Determine the [x, y] coordinate at the center of the cell enclosing the given text.  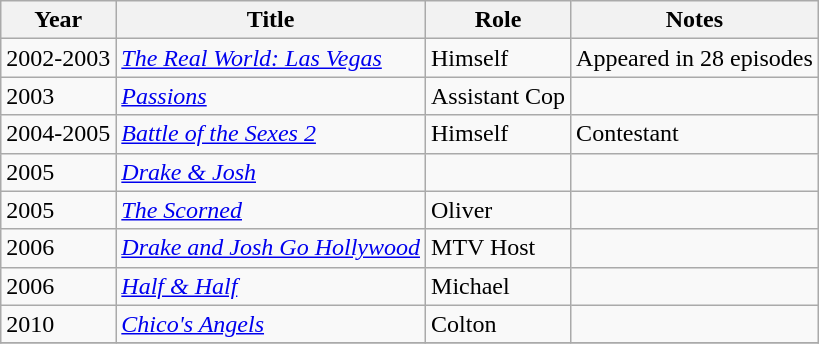
Battle of the Sexes 2 [271, 134]
Michael [498, 286]
The Scorned [271, 210]
Passions [271, 96]
2002-2003 [58, 58]
Drake and Josh Go Hollywood [271, 248]
2004-2005 [58, 134]
Half & Half [271, 286]
MTV Host [498, 248]
Title [271, 20]
The Real World: Las Vegas [271, 58]
Notes [695, 20]
Chico's Angels [271, 324]
Drake & Josh [271, 172]
Oliver [498, 210]
2010 [58, 324]
Appeared in 28 episodes [695, 58]
Colton [498, 324]
Assistant Cop [498, 96]
Year [58, 20]
2003 [58, 96]
Contestant [695, 134]
Role [498, 20]
